For the text-containing cell, return its midpoint in [x, y] coordinate format. 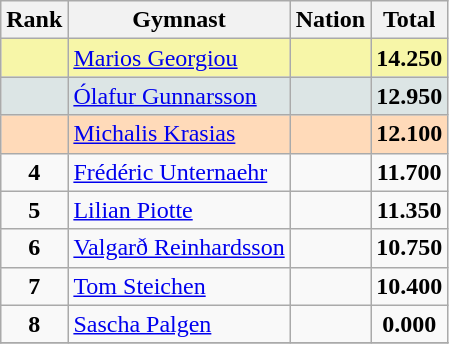
7 [34, 286]
Tom Steichen [179, 286]
Nation [330, 20]
Rank [34, 20]
10.400 [410, 286]
Michalis Krasias [179, 134]
12.950 [410, 96]
Valgarð Reinhardsson [179, 248]
11.350 [410, 210]
Gymnast [179, 20]
5 [34, 210]
Marios Georgiou [179, 58]
0.000 [410, 324]
Frédéric Unternaehr [179, 172]
Lilian Piotte [179, 210]
14.250 [410, 58]
Total [410, 20]
11.700 [410, 172]
8 [34, 324]
Sascha Palgen [179, 324]
4 [34, 172]
10.750 [410, 248]
6 [34, 248]
12.100 [410, 134]
Ólafur Gunnarsson [179, 96]
